Extract the (X, Y) coordinate from the center of the cell holding the provided text.  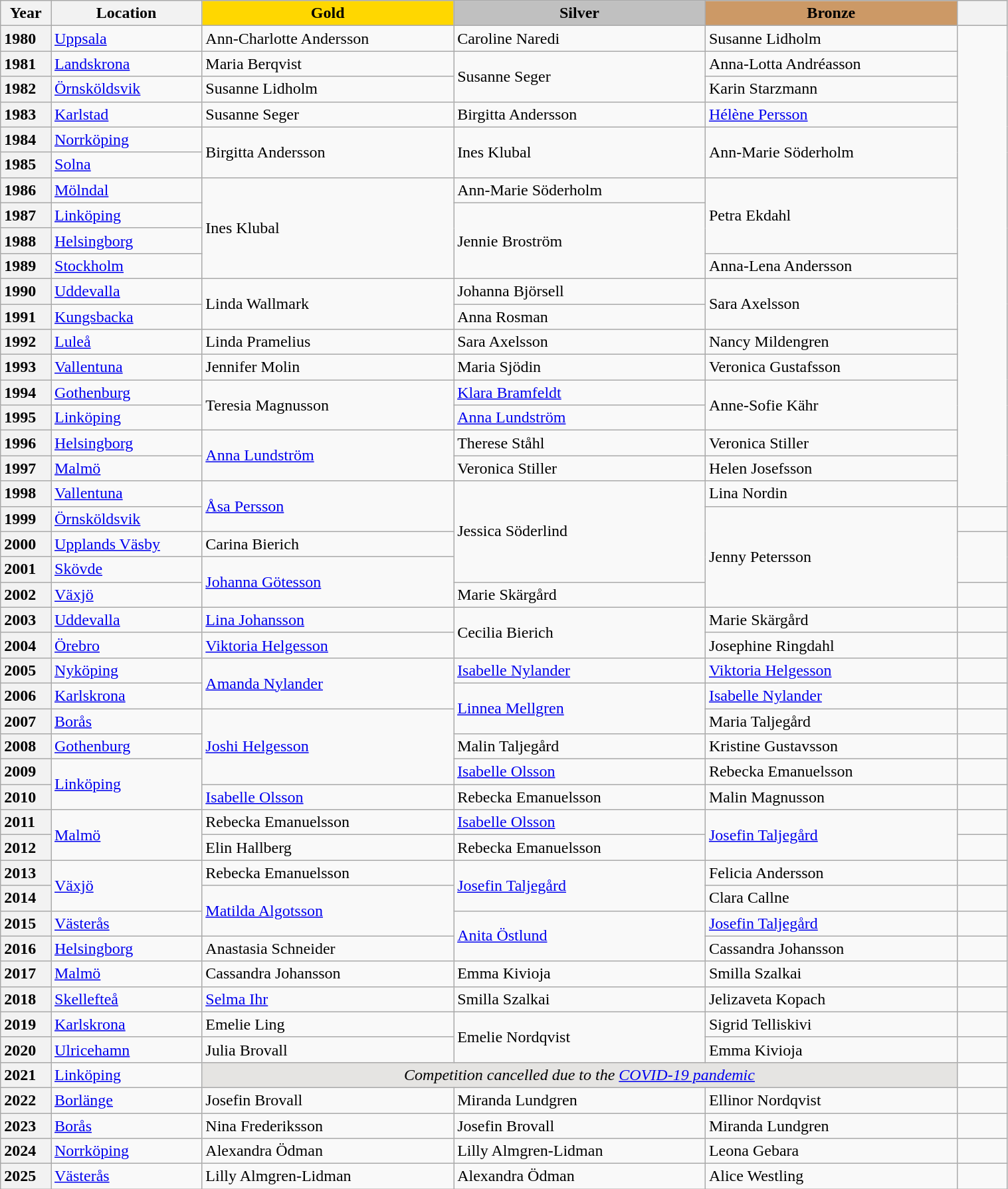
2011 (26, 822)
1988 (26, 240)
2002 (26, 594)
Nancy Mildengren (831, 342)
2016 (26, 949)
2014 (26, 898)
Anne-Sofie Kähr (831, 405)
Carina Bierich (328, 544)
2006 (26, 695)
Maria Taljegård (831, 721)
1987 (26, 215)
Kristine Gustavsson (831, 747)
Emelie Ling (328, 1024)
1992 (26, 342)
Johanna Björsell (579, 291)
1997 (26, 468)
1999 (26, 519)
2024 (26, 1151)
2010 (26, 797)
Helen Josefsson (831, 468)
Karin Starzmann (831, 89)
Jennie Broström (579, 240)
Klara Bramfeldt (579, 393)
Maria Sjödin (579, 367)
Petra Ekdahl (831, 215)
Mölndal (126, 190)
Hélène Persson (831, 114)
Clara Callne (831, 898)
Selma Ihr (328, 999)
Upplands Väsby (126, 544)
Johanna Götesson (328, 582)
Uppsala (126, 39)
Jelizaveta Kopach (831, 999)
2000 (26, 544)
1993 (26, 367)
Karlstad (126, 114)
1994 (26, 393)
1986 (26, 190)
Julia Brovall (328, 1050)
1981 (26, 64)
1985 (26, 165)
Competition cancelled due to the COVID-19 pandemic (579, 1075)
Lina Nordin (831, 494)
2005 (26, 670)
2021 (26, 1075)
Josephine Ringdahl (831, 645)
Jessica Söderlind (579, 531)
Alice Westling (831, 1176)
Year (26, 13)
Amanda Nylander (328, 683)
2025 (26, 1176)
1982 (26, 89)
Bronze (831, 13)
2009 (26, 772)
Joshi Helgesson (328, 746)
2015 (26, 923)
2003 (26, 620)
Linnea Mellgren (579, 708)
Solna (126, 165)
2008 (26, 747)
Anita Östlund (579, 936)
Therese Ståhl (579, 443)
Anna-Lotta Andréasson (831, 64)
Anastasia Schneider (328, 949)
Matilda Algotsson (328, 911)
Jennifer Molin (328, 367)
1995 (26, 418)
Lina Johansson (328, 620)
2019 (26, 1024)
Linda Pramelius (328, 342)
Veronica Gustafsson (831, 367)
Malin Taljegård (579, 747)
Kungsbacka (126, 317)
2022 (26, 1100)
Landskrona (126, 64)
Silver (579, 13)
Leona Gebara (831, 1151)
Anna-Lena Andersson (831, 266)
Åsa Persson (328, 506)
Örebro (126, 645)
Felicia Andersson (831, 873)
Nyköping (126, 670)
Luleå (126, 342)
1990 (26, 291)
Ulricehamn (126, 1050)
Borlänge (126, 1100)
2004 (26, 645)
Sigrid Telliskivi (831, 1024)
2018 (26, 999)
Emelie Nordqvist (579, 1037)
Skellefteå (126, 999)
Nina Frederiksson (328, 1126)
Malin Magnusson (831, 797)
1983 (26, 114)
2012 (26, 848)
1998 (26, 494)
Cecilia Bierich (579, 632)
2017 (26, 974)
Skövde (126, 569)
Location (126, 13)
2023 (26, 1126)
Gold (328, 13)
Maria Berqvist (328, 64)
Linda Wallmark (328, 304)
Jenny Petersson (831, 557)
2013 (26, 873)
2007 (26, 721)
1991 (26, 317)
1996 (26, 443)
1989 (26, 266)
Caroline Naredi (579, 39)
2001 (26, 569)
Ann-Charlotte Andersson (328, 39)
Stockholm (126, 266)
Elin Hallberg (328, 848)
2020 (26, 1050)
1984 (26, 139)
Teresia Magnusson (328, 405)
1980 (26, 39)
Anna Rosman (579, 317)
Ellinor Nordqvist (831, 1100)
